Scan for the cell matching the given text and deliver its [x, y] coordinate at center. 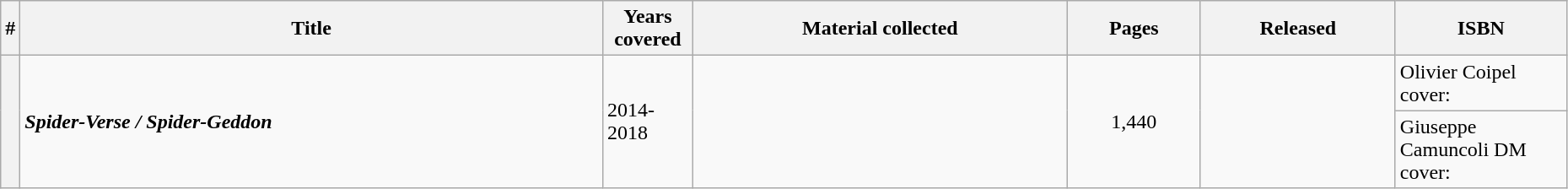
Pages [1134, 29]
Title [312, 29]
Material collected [880, 29]
# [10, 29]
ISBN [1481, 29]
Released [1297, 29]
2014-2018 [648, 121]
Olivier Coipel cover: [1481, 83]
Spider-Verse / Spider-Geddon [312, 121]
Years covered [648, 29]
1,440 [1134, 121]
Giuseppe Camuncoli DM cover: [1481, 149]
